Identify which cell holds the provided text, then report its (x, y) central coordinate. 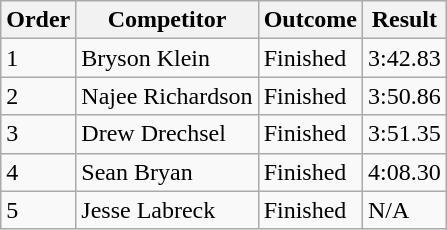
4:08.30 (405, 172)
Jesse Labreck (167, 210)
N/A (405, 210)
1 (38, 58)
Order (38, 20)
Sean Bryan (167, 172)
Result (405, 20)
3:42.83 (405, 58)
3:50.86 (405, 96)
2 (38, 96)
Najee Richardson (167, 96)
Drew Drechsel (167, 134)
3 (38, 134)
3:51.35 (405, 134)
Competitor (167, 20)
5 (38, 210)
4 (38, 172)
Bryson Klein (167, 58)
Outcome (310, 20)
